Locate the cell with the specified text and output its (X, Y) center coordinate. 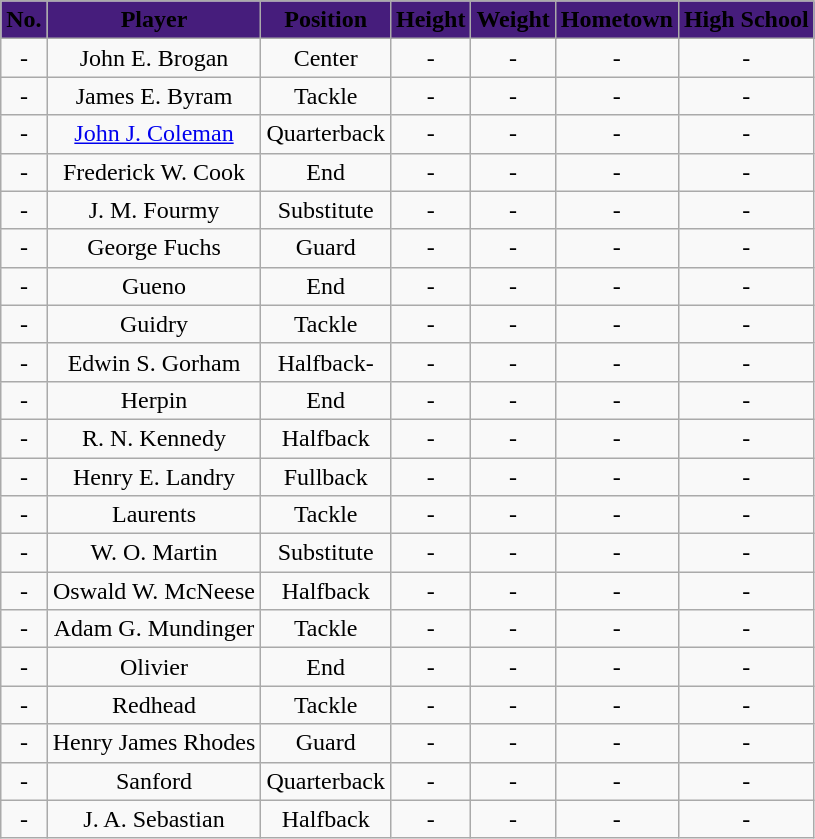
Weight (513, 20)
Height (431, 20)
Gueno (154, 286)
James E. Byram (154, 96)
Halfback- (326, 362)
J. A. Sebastian (154, 819)
Guidry (154, 324)
Frederick W. Cook (154, 172)
Position (326, 20)
High School (746, 20)
Sanford (154, 781)
Player (154, 20)
John J. Coleman (154, 134)
John E. Brogan (154, 58)
George Fuchs (154, 248)
Olivier (154, 667)
Edwin S. Gorham (154, 362)
Fullback (326, 477)
J. M. Fourmy (154, 210)
Center (326, 58)
W. O. Martin (154, 553)
Laurents (154, 515)
Redhead (154, 705)
Hometown (616, 20)
Oswald W. McNeese (154, 591)
Herpin (154, 400)
Henry James Rhodes (154, 743)
Henry E. Landry (154, 477)
No. (24, 20)
Adam G. Mundinger (154, 629)
R. N. Kennedy (154, 438)
